Pinpoint the cell where the given text exists, returning its [X, Y] midpoint coordinate. 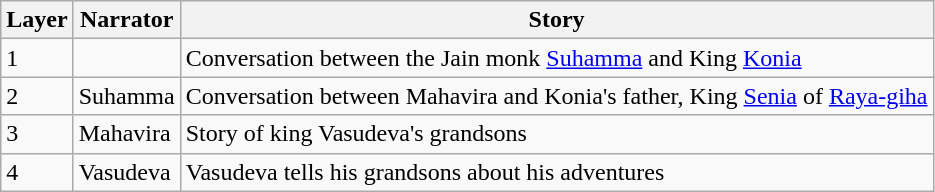
3 [37, 134]
1 [37, 58]
Suhamma [126, 96]
Vasudeva [126, 172]
Mahavira [126, 134]
Narrator [126, 20]
Conversation between the Jain monk Suhamma and King Konia [556, 58]
Conversation between Mahavira and Konia's father, King Senia of Raya-giha [556, 96]
2 [37, 96]
Vasudeva tells his grandsons about his adventures [556, 172]
4 [37, 172]
Story [556, 20]
Layer [37, 20]
Story of king Vasudeva's grandsons [556, 134]
